Find where the given text appears and provide that cell's center as [X, Y] coordinate. 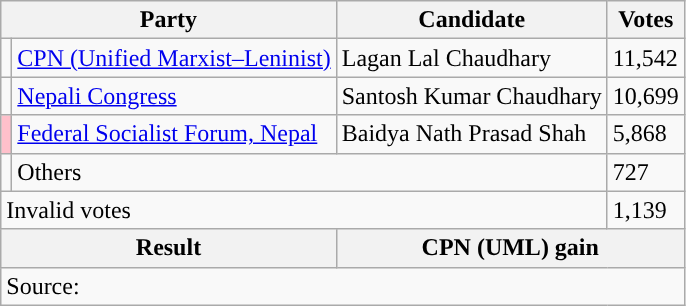
10,699 [646, 96]
11,542 [646, 58]
Result [168, 248]
Baidya Nath Prasad Shah [472, 134]
1,139 [646, 210]
Invalid votes [304, 210]
Nepali Congress [174, 96]
Party [168, 20]
Lagan Lal Chaudhary [472, 58]
Candidate [472, 20]
Votes [646, 20]
Source: [343, 286]
Federal Socialist Forum, Nepal [174, 134]
CPN (UML) gain [510, 248]
727 [646, 172]
5,868 [646, 134]
Others [310, 172]
Santosh Kumar Chaudhary [472, 96]
CPN (Unified Marxist–Leninist) [174, 58]
